Provide the (X, Y) coordinate of the cell's center where the given text is located.  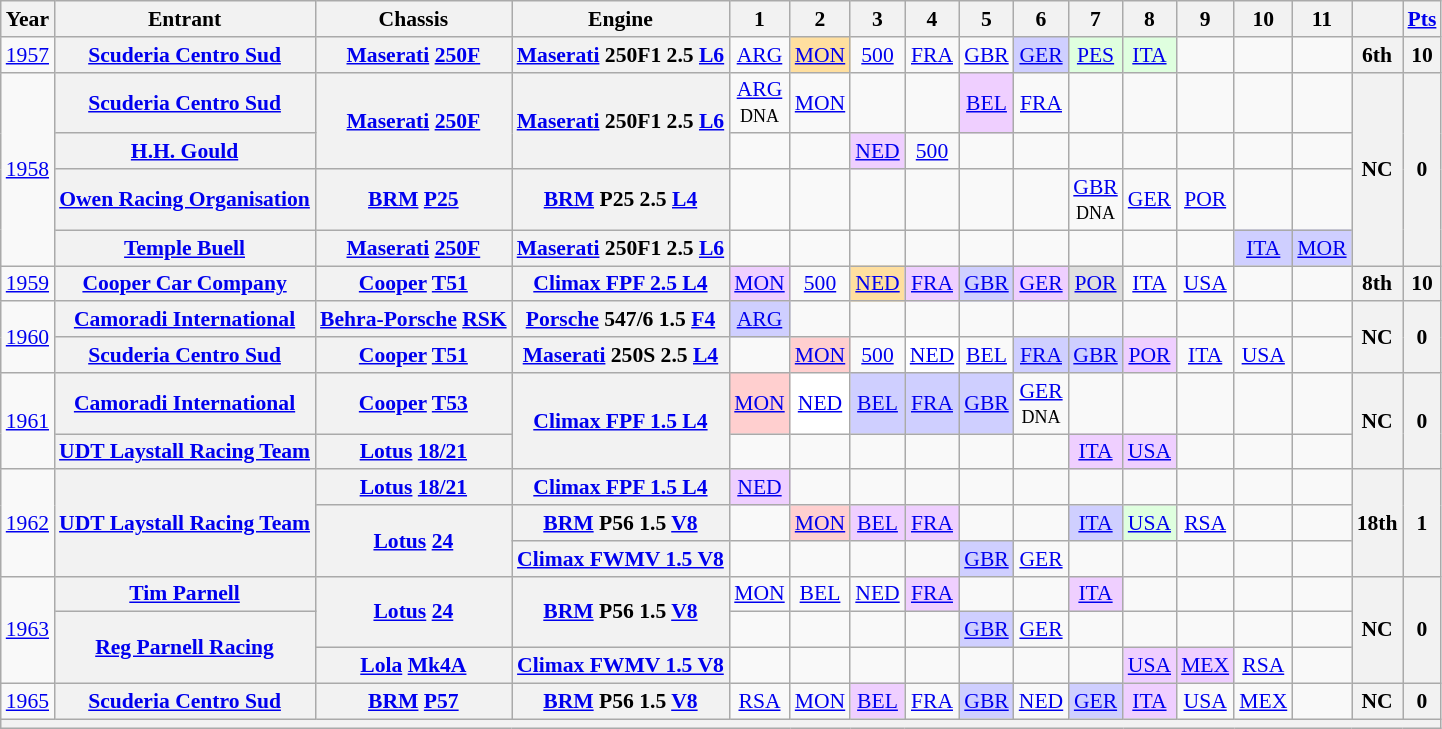
Chassis (414, 19)
GBRDNA (1096, 200)
18th (1378, 524)
Porsche 547/6 1.5 F4 (621, 320)
Cooper Car Company (184, 284)
Year (28, 19)
Climax FPF 2.5 L4 (621, 284)
11 (1322, 19)
5 (986, 19)
1965 (28, 701)
1960 (28, 338)
Maserati 250S 2.5 L4 (621, 355)
4 (932, 19)
Owen Racing Organisation (184, 200)
ARGDNA (760, 102)
BRM P25 2.5 L4 (621, 200)
Cooper T53 (414, 404)
1963 (28, 630)
8th (1378, 284)
7 (1096, 19)
BRM P25 (414, 200)
Behra-Porsche RSK (414, 320)
MOR (1322, 248)
1962 (28, 524)
1958 (28, 169)
6 (1041, 19)
Temple Buell (184, 248)
1957 (28, 55)
Tim Parnell (184, 594)
Pts (1422, 19)
PES (1096, 55)
8 (1150, 19)
BRM P57 (414, 701)
2 (820, 19)
9 (1205, 19)
6th (1378, 55)
1959 (28, 284)
Lola Mk4A (414, 666)
Entrant (184, 19)
Engine (621, 19)
Reg Parnell Racing (184, 648)
1961 (28, 422)
H.H. Gould (184, 152)
3 (877, 19)
GERDNA (1041, 404)
